Return (X, Y) of the center of cell containing provided text 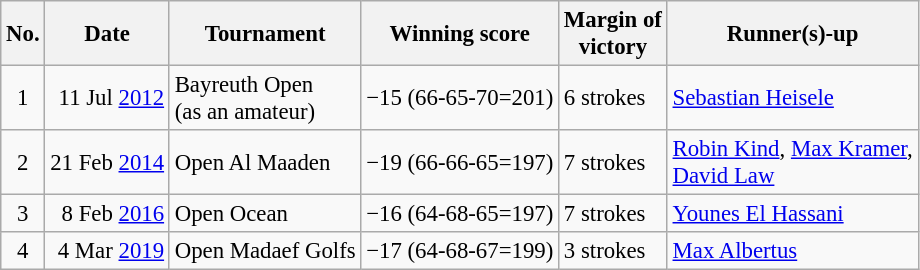
8 Feb 2016 (107, 214)
Max Albertus (792, 251)
3 strokes (614, 251)
21 Feb 2014 (107, 162)
−17 (64-68-67=199) (460, 251)
4 (23, 251)
Younes El Hassani (792, 214)
Runner(s)-up (792, 34)
11 Jul 2012 (107, 98)
4 Mar 2019 (107, 251)
6 strokes (614, 98)
Date (107, 34)
Open Madaef Golfs (265, 251)
Sebastian Heisele (792, 98)
1 (23, 98)
Tournament (265, 34)
Bayreuth Open(as an amateur) (265, 98)
No. (23, 34)
Winning score (460, 34)
−19 (66-66-65=197) (460, 162)
3 (23, 214)
Open Al Maaden (265, 162)
Margin ofvictory (614, 34)
2 (23, 162)
−15 (66-65-70=201) (460, 98)
Open Ocean (265, 214)
−16 (64-68-65=197) (460, 214)
Robin Kind, Max Kramer, David Law (792, 162)
